Locate the cell with the specified text and output its [x, y] center coordinate. 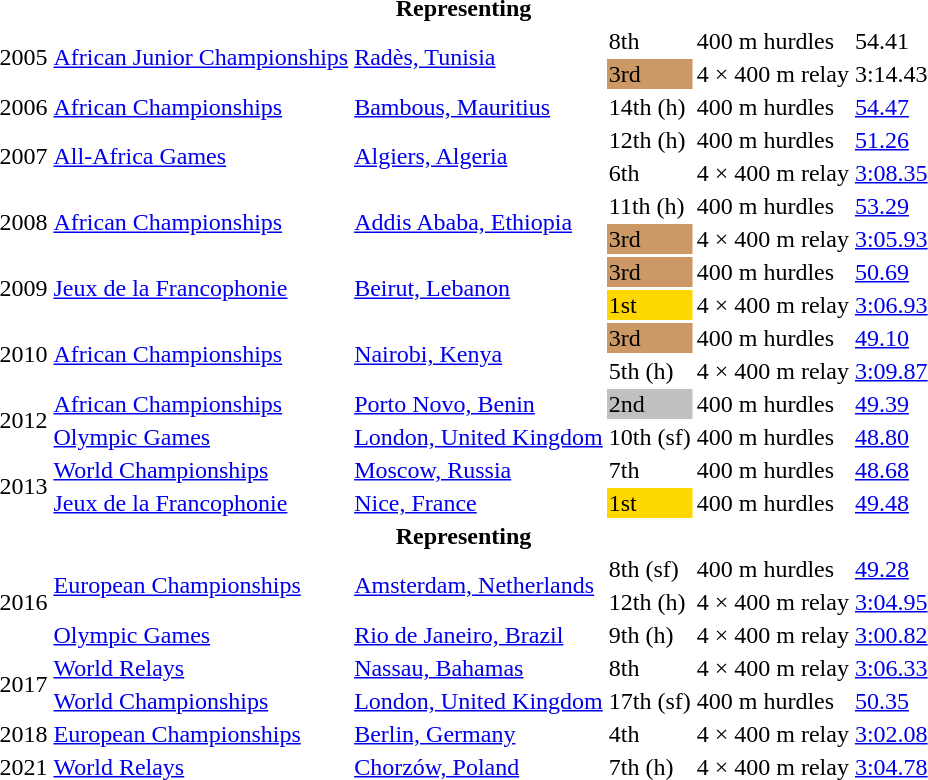
2nd [650, 404]
14th (h) [650, 107]
Nairobi, Kenya [479, 354]
5th (h) [650, 371]
Beirut, Lebanon [479, 288]
African Junior Championships [201, 58]
4th [650, 734]
9th (h) [650, 635]
Amsterdam, Netherlands [479, 586]
8th (sf) [650, 569]
Nassau, Bahamas [479, 668]
Addis Ababa, Ethiopia [479, 222]
Rio de Janeiro, Brazil [479, 635]
Porto Novo, Benin [479, 404]
All-Africa Games [201, 156]
6th [650, 173]
Radès, Tunisia [479, 58]
Bambous, Mauritius [479, 107]
Nice, France [479, 503]
17th (sf) [650, 701]
Berlin, Germany [479, 734]
11th (h) [650, 206]
Moscow, Russia [479, 470]
7th [650, 470]
Algiers, Algeria [479, 156]
World Relays [201, 668]
10th (sf) [650, 437]
